Find where the given text appears and provide that cell's center as [X, Y] coordinate. 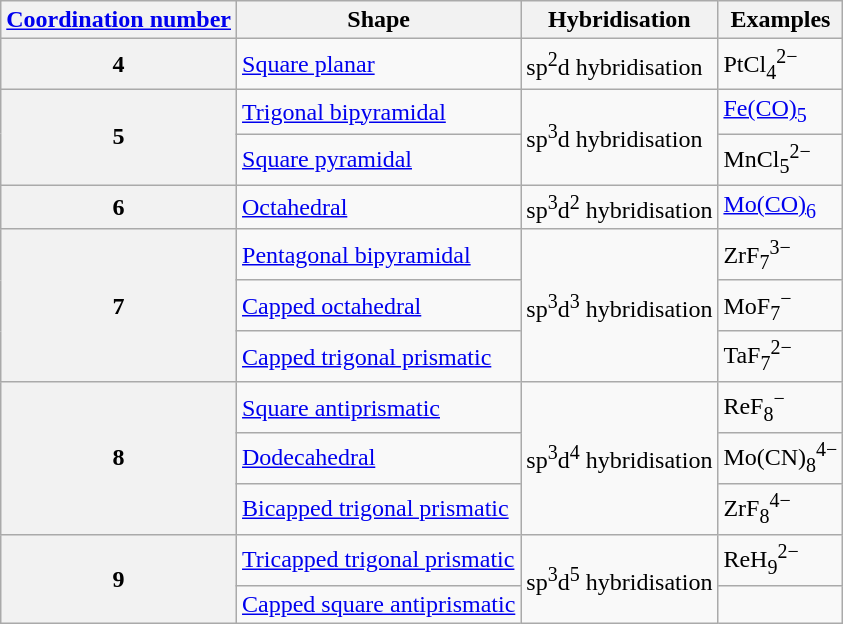
7 [119, 306]
Dodecahedral [379, 458]
Coordination number [119, 20]
MoF7− [780, 306]
Square pyramidal [379, 160]
Shape [379, 20]
Hybridisation [620, 20]
sp2d hybridisation [620, 64]
Mo(CN)84− [780, 458]
Octahedral [379, 208]
sp3d3 hybridisation [620, 306]
8 [119, 458]
Mo(CO)6 [780, 208]
ZrF73− [780, 254]
Capped square antiprismatic [379, 604]
ReH92− [780, 560]
TaF72− [780, 356]
6 [119, 208]
4 [119, 64]
Square antiprismatic [379, 408]
ZrF84− [780, 510]
5 [119, 138]
sp3d2 hybridisation [620, 208]
Bicapped trigonal prismatic [379, 510]
Fe(CO)5 [780, 112]
Pentagonal bipyramidal [379, 254]
ReF8− [780, 408]
sp3d4 hybridisation [620, 458]
Examples [780, 20]
Square planar [379, 64]
Trigonal bipyramidal [379, 112]
Capped trigonal prismatic [379, 356]
9 [119, 578]
Tricapped trigonal prismatic [379, 560]
Capped octahedral [379, 306]
sp3d hybridisation [620, 138]
sp3d5 hybridisation [620, 578]
MnCl52− [780, 160]
PtCl42− [780, 64]
